Output the [X, Y] coordinate of the center of the cell containing the given text.  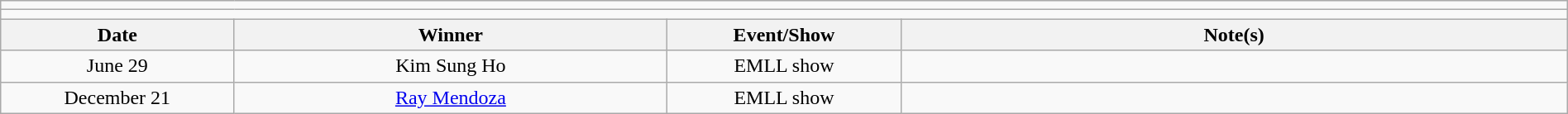
Winner [451, 35]
Ray Mendoza [451, 97]
Event/Show [784, 35]
Note(s) [1234, 35]
June 29 [117, 66]
Kim Sung Ho [451, 66]
Date [117, 35]
December 21 [117, 97]
